Search for the cell housing the specified text and yield its (x, y) center coordinate. 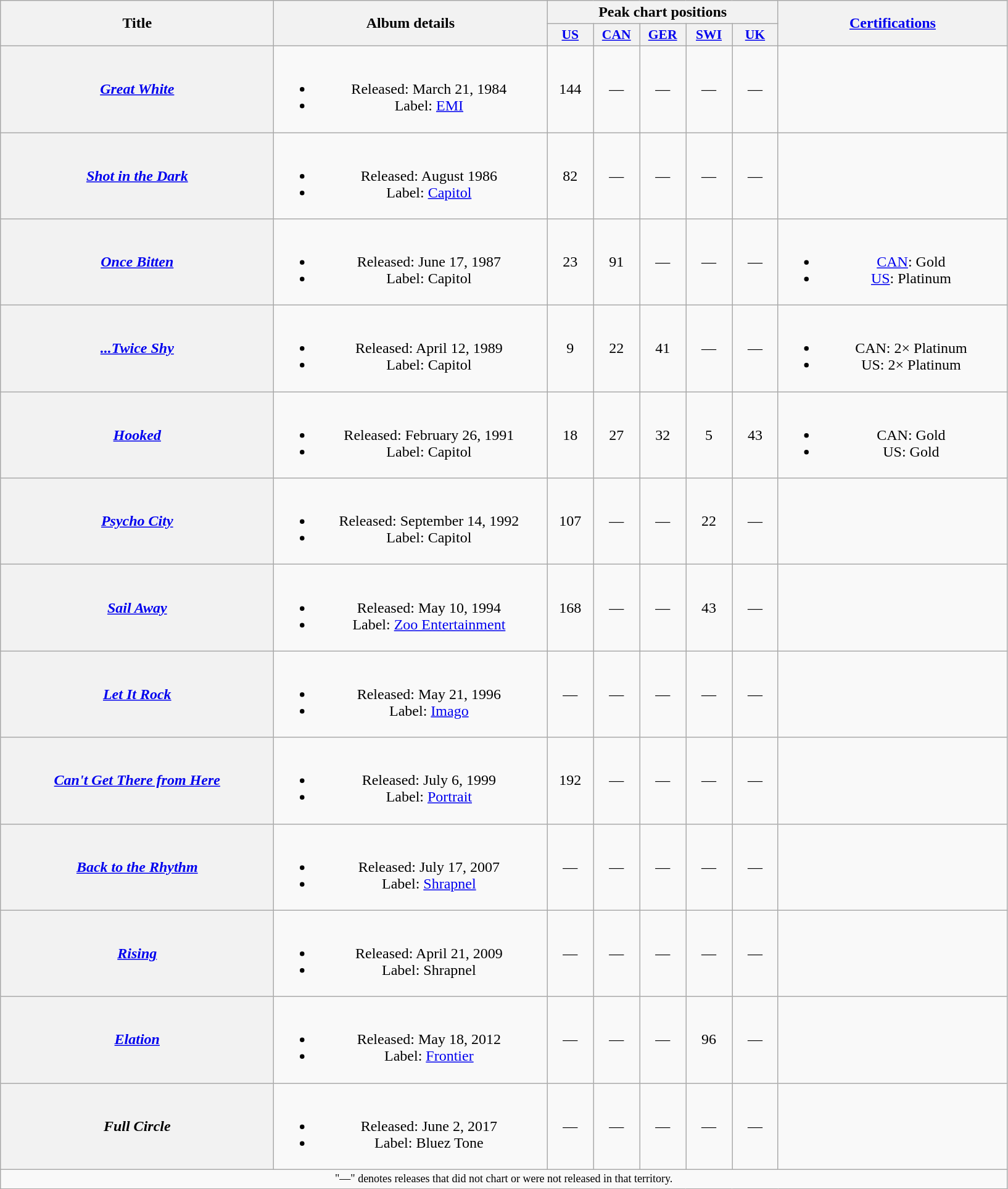
UK (755, 35)
CAN: GoldUS: Platinum (892, 262)
Back to the Rhythm (137, 867)
Title (137, 23)
5 (709, 435)
Peak chart positions (663, 12)
"—" denotes releases that did not chart or were not released in that territory. (504, 1179)
32 (663, 435)
Shot in the Dark (137, 175)
GER (663, 35)
Released: August 1986Label: Capitol (411, 175)
Elation (137, 1040)
Album details (411, 23)
Released: June 17, 1987Label: Capitol (411, 262)
91 (617, 262)
Released: March 21, 1984Label: EMI (411, 89)
168 (570, 608)
Released: May 21, 1996Label: Imago (411, 694)
Released: July 6, 1999Label: Portrait (411, 781)
Full Circle (137, 1126)
18 (570, 435)
Released: May 10, 1994Label: Zoo Entertainment (411, 608)
Released: June 2, 2017Label: Bluez Tone (411, 1126)
144 (570, 89)
192 (570, 781)
27 (617, 435)
Psycho City (137, 521)
Released: September 14, 1992Label: Capitol (411, 521)
Released: May 18, 2012Label: Frontier (411, 1040)
Hooked (137, 435)
Great White (137, 89)
96 (709, 1040)
Released: April 12, 1989Label: Capitol (411, 349)
...Twice Shy (137, 349)
Can't Get There from Here (137, 781)
82 (570, 175)
9 (570, 349)
Let It Rock (137, 694)
CAN: GoldUS: Gold (892, 435)
CAN: 2× PlatinumUS: 2× Platinum (892, 349)
107 (570, 521)
Released: April 21, 2009Label: Shrapnel (411, 953)
Certifications (892, 23)
US (570, 35)
41 (663, 349)
Rising (137, 953)
Sail Away (137, 608)
Once Bitten (137, 262)
Released: February 26, 1991Label: Capitol (411, 435)
CAN (617, 35)
23 (570, 262)
Released: July 17, 2007Label: Shrapnel (411, 867)
SWI (709, 35)
